For the text-containing cell, return its midpoint in (X, Y) coordinate format. 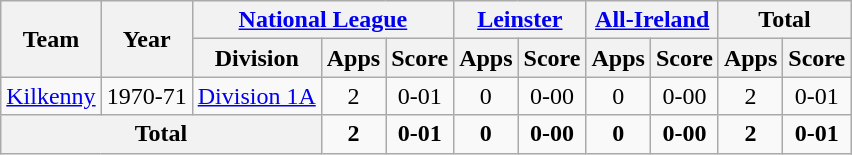
Kilkenny (51, 96)
National League (322, 20)
Leinster (520, 20)
Year (146, 39)
Team (51, 39)
1970-71 (146, 96)
All-Ireland (652, 20)
Division 1A (256, 96)
Division (256, 58)
